Provide the [X, Y] coordinate of the cell's center where the given text is located.  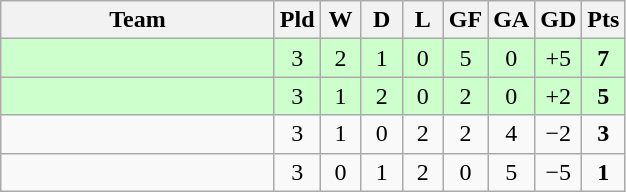
4 [512, 134]
Pts [604, 20]
−2 [558, 134]
−5 [558, 172]
W [340, 20]
+5 [558, 58]
+2 [558, 96]
L [422, 20]
D [382, 20]
Team [138, 20]
GA [512, 20]
GD [558, 20]
Pld [297, 20]
7 [604, 58]
GF [465, 20]
